Return the (X, Y) coordinate for the center point of the cell that contains the specified text.  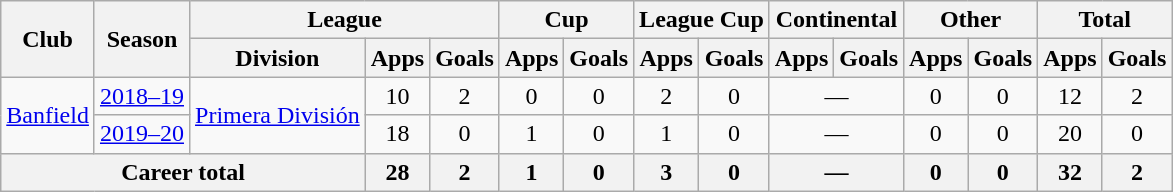
2018–19 (142, 96)
Primera División (278, 115)
18 (397, 134)
Career total (183, 172)
League Cup (702, 20)
Continental (836, 20)
League (345, 20)
32 (1070, 172)
Banfield (48, 115)
Total (1105, 20)
Division (278, 58)
10 (397, 96)
Club (48, 39)
28 (397, 172)
12 (1070, 96)
3 (666, 172)
Other (971, 20)
Season (142, 39)
2019–20 (142, 134)
Cup (566, 20)
20 (1070, 134)
